Extract the [x, y] coordinate from the center of the cell holding the provided text.  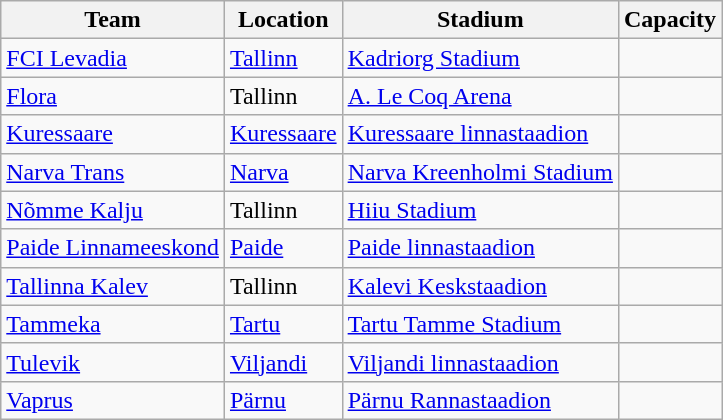
Pärnu Rannastaadion [480, 400]
Kadriorg Stadium [480, 58]
Kuressaare linnastaadion [480, 134]
Tulevik [113, 362]
Location [283, 20]
Tartu Tamme Stadium [480, 324]
Paide linnastaadion [480, 248]
Team [113, 20]
Narva Kreenholmi Stadium [480, 172]
Pärnu [283, 400]
Vaprus [113, 400]
Stadium [480, 20]
Kalevi Keskstaadion [480, 286]
Narva Trans [113, 172]
Viljandi [283, 362]
Tallinna Kalev [113, 286]
Capacity [670, 20]
Flora [113, 96]
A. Le Coq Arena [480, 96]
Paide [283, 248]
Viljandi linnastaadion [480, 362]
Tartu [283, 324]
Nõmme Kalju [113, 210]
Hiiu Stadium [480, 210]
Tammeka [113, 324]
FCI Levadia [113, 58]
Narva [283, 172]
Paide Linnameeskond [113, 248]
